Scan for the cell matching the given text and deliver its (X, Y) coordinate at center. 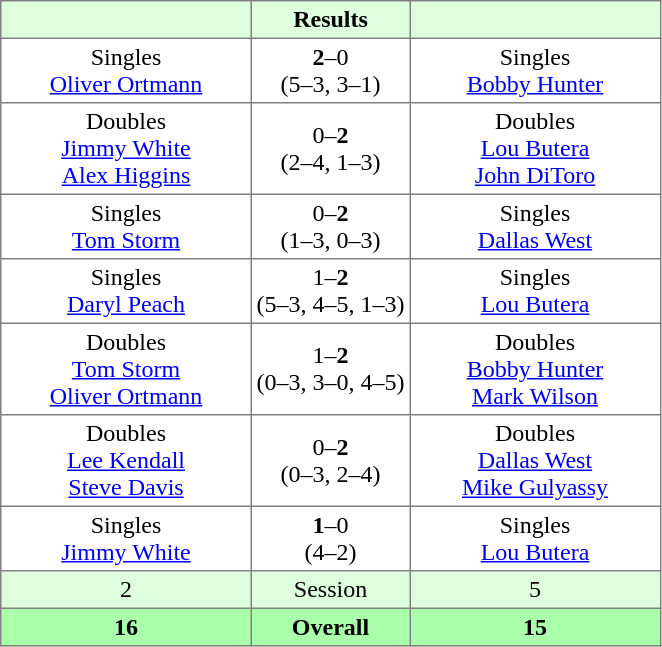
SinglesJimmy White (126, 538)
Overall (330, 627)
DoublesLou ButeraJohn DiToro (535, 149)
DoublesTom StormOliver Ortmann (126, 369)
SinglesTom Storm (126, 226)
1–0(4–2) (330, 538)
0–2(2–4, 1–3) (330, 149)
2 (126, 590)
SinglesOliver Ortmann (126, 70)
DoublesLee KendallSteve Davis (126, 461)
0–2(1–3, 0–3) (330, 226)
DoublesBobby HunterMark Wilson (535, 369)
5 (535, 590)
Results (330, 20)
DoublesDallas WestMike Gulyassy (535, 461)
SinglesDallas West (535, 226)
16 (126, 627)
SinglesBobby Hunter (535, 70)
1–2(5–3, 4–5, 1–3) (330, 291)
DoublesJimmy WhiteAlex Higgins (126, 149)
Session (330, 590)
1–2(0–3, 3–0, 4–5) (330, 369)
15 (535, 627)
0–2(0–3, 2–4) (330, 461)
SinglesDaryl Peach (126, 291)
2–0(5–3, 3–1) (330, 70)
